Locate the cell with the specified text and output its (x, y) center coordinate. 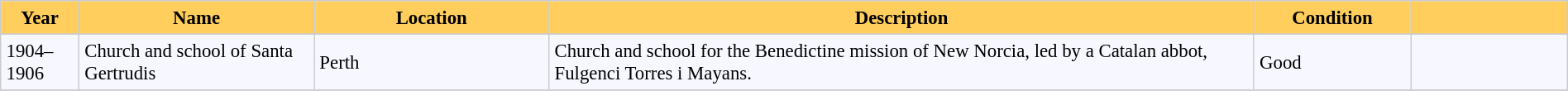
Church and school of Santa Gertrudis (196, 62)
Condition (1331, 17)
Good (1331, 62)
Location (432, 17)
Perth (432, 62)
1904–1906 (40, 62)
Name (196, 17)
Description (901, 17)
Year (40, 17)
Church and school for the Benedictine mission of New Norcia, led by a Catalan abbot, Fulgenci Torres i Mayans. (901, 62)
